Capture the cell that displays the provided text and extract its [X, Y] central coordinate. 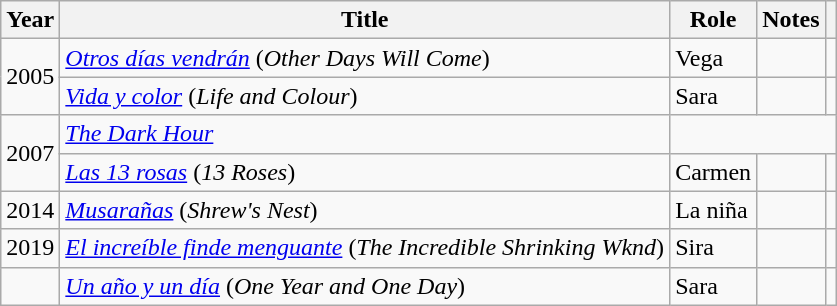
Carmen [714, 172]
2005 [30, 77]
La niña [714, 210]
2019 [30, 248]
Year [30, 20]
2014 [30, 210]
Musarañas (Shrew's Nest) [365, 210]
Vida y color (Life and Colour) [365, 96]
Role [714, 20]
Sira [714, 248]
Title [365, 20]
Otros días vendrán (Other Days Will Come) [365, 58]
Vega [714, 58]
Notes [791, 20]
Un año y un día (One Year and One Day) [365, 286]
Las 13 rosas (13 Roses) [365, 172]
El increíble finde menguante (The Incredible Shrinking Wknd) [365, 248]
2007 [30, 153]
The Dark Hour [365, 134]
